Identify which cell holds the provided text, then report its (X, Y) central coordinate. 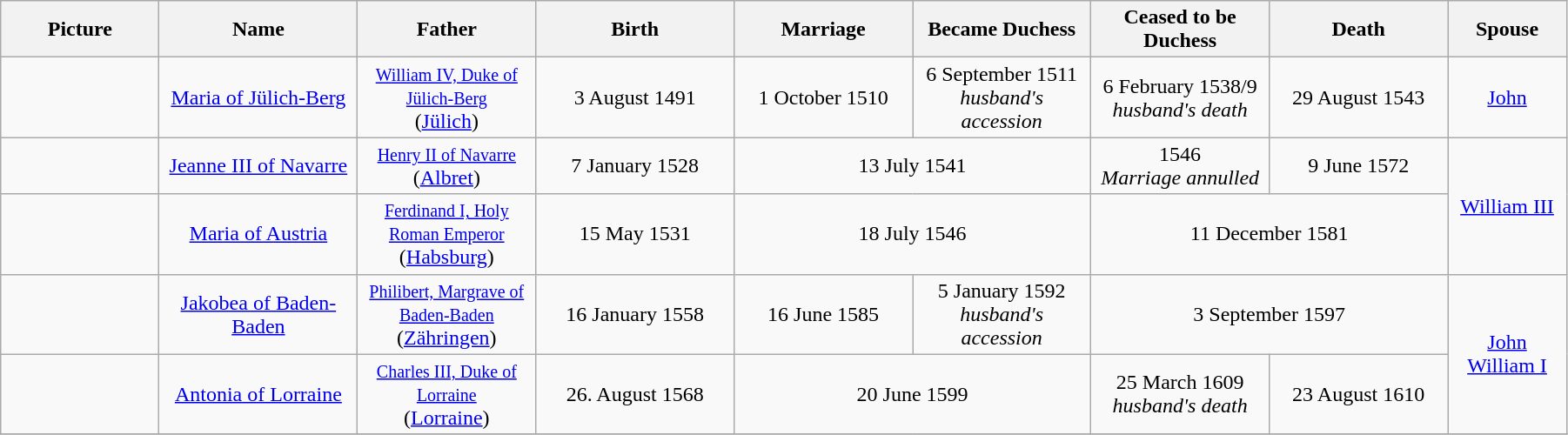
23 August 1610 (1359, 394)
16 June 1585 (823, 314)
Philibert, Margrave of Baden-Baden (Zähringen) (447, 314)
Charles III, Duke of Lorraine (Lorraine) (447, 394)
John (1507, 97)
John William I (1507, 354)
26. August 1568 (635, 394)
Spouse (1507, 30)
Jeanne III of Navarre (258, 165)
Picture (80, 30)
Ceased to be Duchess (1180, 30)
1 October 1510 (823, 97)
Maria of Jülich-Berg (258, 97)
1546Marriage annulled (1180, 165)
Became Duchess (1002, 30)
18 July 1546 (913, 234)
William III (1507, 205)
Birth (635, 30)
3 August 1491 (635, 97)
5 January 1592husband's accession (1002, 314)
15 May 1531 (635, 234)
Death (1359, 30)
6 September 1511husband's accession (1002, 97)
20 June 1599 (913, 394)
Father (447, 30)
25 March 1609husband's death (1180, 394)
Ferdinand I, Holy Roman Emperor (Habsburg) (447, 234)
7 January 1528 (635, 165)
Henry II of Navarre (Albret) (447, 165)
Jakobea of Baden-Baden (258, 314)
Marriage (823, 30)
Antonia of Lorraine (258, 394)
Name (258, 30)
16 January 1558 (635, 314)
29 August 1543 (1359, 97)
Maria of Austria (258, 234)
William IV, Duke of Jülich-Berg (Jülich) (447, 97)
6 February 1538/9husband's death (1180, 97)
13 July 1541 (913, 165)
11 December 1581 (1270, 234)
9 June 1572 (1359, 165)
3 September 1597 (1270, 314)
